Pinpoint the cell where the given text exists, returning its (x, y) midpoint coordinate. 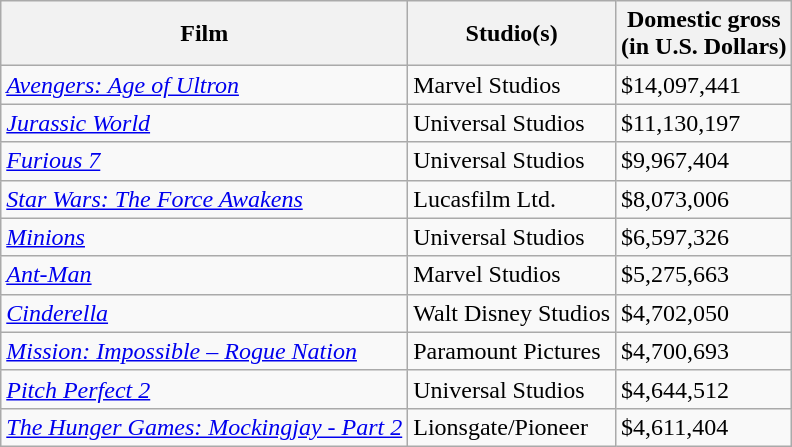
$4,611,404 (704, 427)
Furious 7 (204, 161)
The Hunger Games: Mockingjay - Part 2 (204, 427)
$4,700,693 (704, 351)
$11,130,197 (704, 123)
$4,644,512 (704, 389)
$6,597,326 (704, 237)
Domestic gross(in U.S. Dollars) (704, 34)
Minions (204, 237)
$8,073,006 (704, 199)
Ant-Man (204, 275)
Star Wars: The Force Awakens (204, 199)
Studio(s) (512, 34)
Cinderella (204, 313)
Paramount Pictures (512, 351)
$9,967,404 (704, 161)
Lucasfilm Ltd. (512, 199)
Lionsgate/Pioneer (512, 427)
$14,097,441 (704, 85)
$4,702,050 (704, 313)
Film (204, 34)
Pitch Perfect 2 (204, 389)
$5,275,663 (704, 275)
Walt Disney Studios (512, 313)
Mission: Impossible – Rogue Nation (204, 351)
Jurassic World (204, 123)
Avengers: Age of Ultron (204, 85)
